Identify which cell holds the provided text, then report its [x, y] central coordinate. 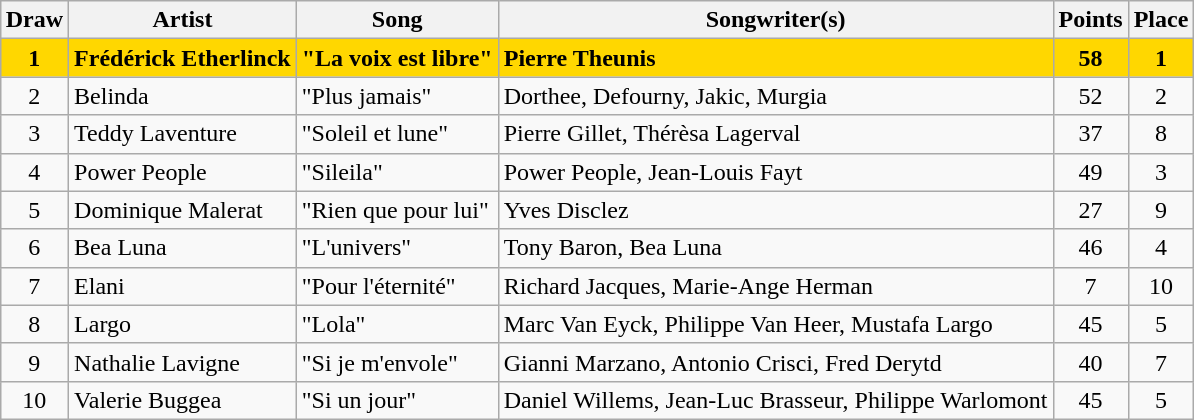
Song [397, 20]
"Soleil et lune" [397, 134]
Daniel Willems, Jean-Luc Brasseur, Philippe Warlomont [776, 400]
Power People [183, 172]
49 [1090, 172]
Place [1161, 20]
"Si je m'envole" [397, 362]
Nathalie Lavigne [183, 362]
Dominique Malerat [183, 210]
Largo [183, 324]
Dorthee, Defourny, Jakic, Murgia [776, 96]
6 [34, 248]
Draw [34, 20]
Tony Baron, Bea Luna [776, 248]
46 [1090, 248]
40 [1090, 362]
Gianni Marzano, Antonio Crisci, Fred Derytd [776, 362]
58 [1090, 58]
Valerie Buggea [183, 400]
"La voix est libre" [397, 58]
Frédérick Etherlinck [183, 58]
Power People, Jean-Louis Fayt [776, 172]
Yves Disclez [776, 210]
"L'univers" [397, 248]
"Sileila" [397, 172]
Songwriter(s) [776, 20]
Bea Luna [183, 248]
Points [1090, 20]
"Plus jamais" [397, 96]
37 [1090, 134]
"Pour l'éternité" [397, 286]
Pierre Gillet, Thérèsa Lagerval [776, 134]
"Si un jour" [397, 400]
Richard Jacques, Marie-Ange Herman [776, 286]
Elani [183, 286]
"Lola" [397, 324]
Marc Van Eyck, Philippe Van Heer, Mustafa Largo [776, 324]
52 [1090, 96]
27 [1090, 210]
Artist [183, 20]
Belinda [183, 96]
"Rien que pour lui" [397, 210]
Teddy Laventure [183, 134]
Pierre Theunis [776, 58]
